Extract the [X, Y] coordinate from the center of the cell holding the provided text.  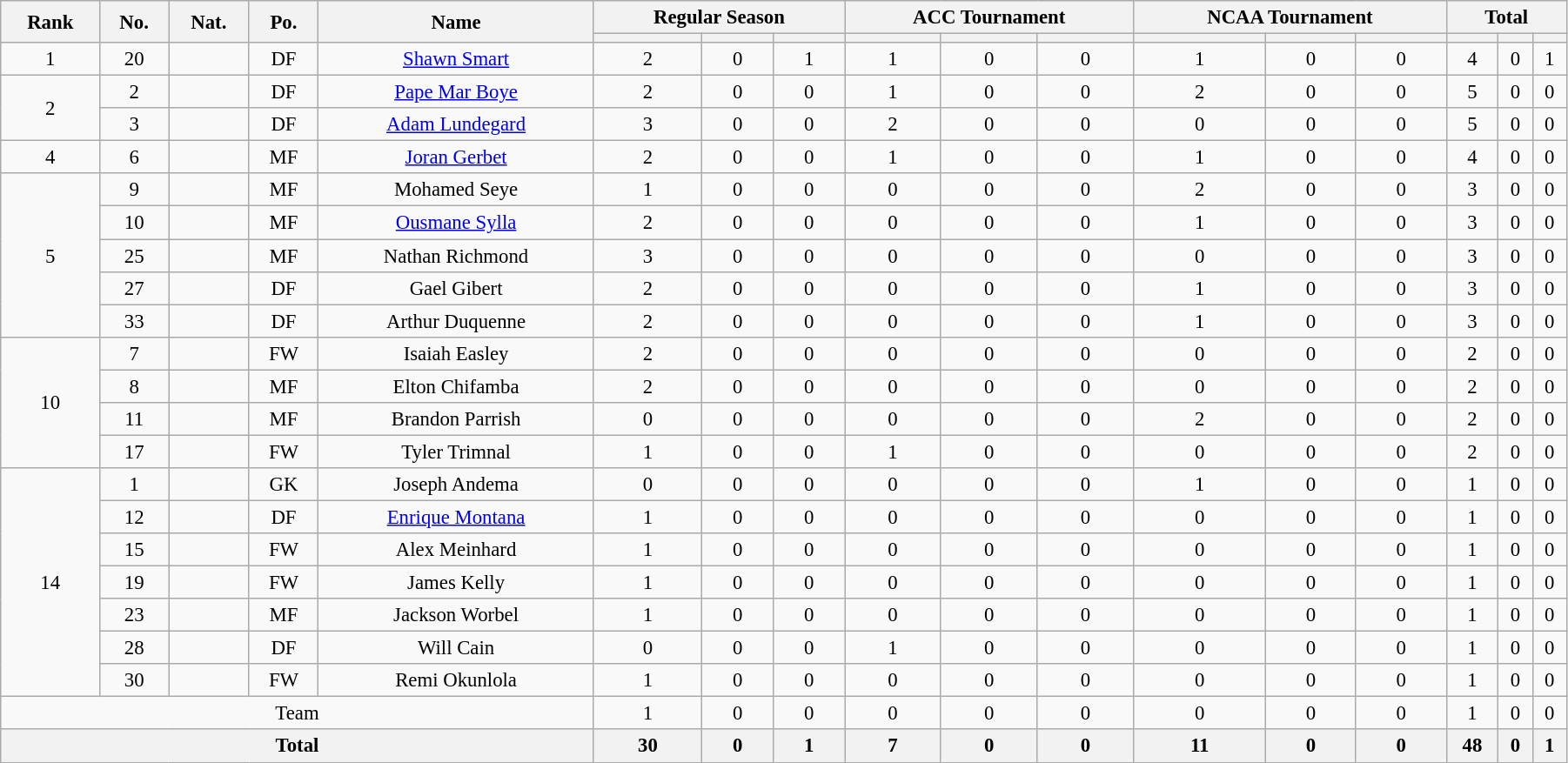
48 [1472, 746]
ACC Tournament [989, 17]
Regular Season [719, 17]
Pape Mar Boye [456, 92]
Shawn Smart [456, 59]
15 [134, 550]
No. [134, 22]
12 [134, 517]
Ousmane Sylla [456, 223]
Name [456, 22]
GK [284, 485]
19 [134, 583]
Joseph Andema [456, 485]
27 [134, 288]
Joran Gerbet [456, 157]
Will Cain [456, 648]
Team [298, 713]
Mohamed Seye [456, 191]
Tyler Trimnal [456, 452]
17 [134, 452]
Elton Chifamba [456, 386]
8 [134, 386]
9 [134, 191]
23 [134, 615]
Arthur Duquenne [456, 321]
Adam Lundegard [456, 124]
Nat. [209, 22]
Brandon Parrish [456, 419]
28 [134, 648]
6 [134, 157]
NCAA Tournament [1290, 17]
Remi Okunlola [456, 680]
Nathan Richmond [456, 256]
Jackson Worbel [456, 615]
Po. [284, 22]
James Kelly [456, 583]
Gael Gibert [456, 288]
25 [134, 256]
Alex Meinhard [456, 550]
33 [134, 321]
14 [50, 583]
Rank [50, 22]
20 [134, 59]
Isaiah Easley [456, 353]
Enrique Montana [456, 517]
